For the text-containing cell, return its midpoint in [X, Y] coordinate format. 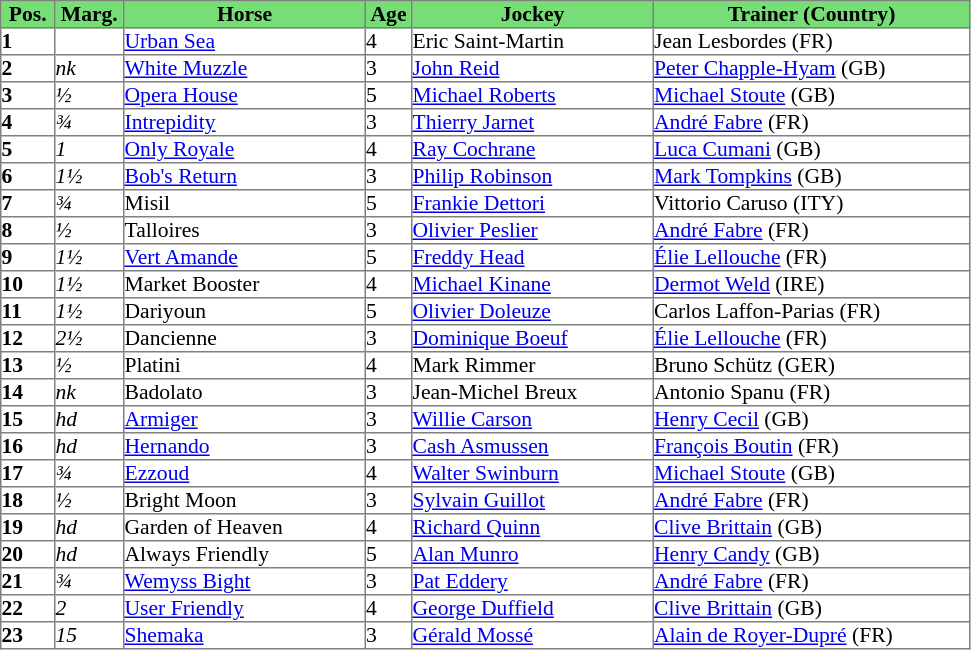
Eric Saint-Martin [533, 42]
Luca Cumani (GB) [811, 150]
Ezzoud [245, 474]
Trainer (Country) [811, 14]
Armiger [245, 420]
Dancienne [245, 338]
Henry Candy (GB) [811, 554]
14 [28, 392]
Dariyoun [245, 312]
Mark Rimmer [533, 366]
23 [28, 636]
Badolato [245, 392]
16 [28, 446]
Talloires [245, 230]
Olivier Doleuze [533, 312]
Olivier Peslier [533, 230]
Ray Cochrane [533, 150]
21 [28, 582]
Dermot Weld (IRE) [811, 284]
Sylvain Guillot [533, 500]
Jean Lesbordes (FR) [811, 42]
20 [28, 554]
10 [28, 284]
Richard Quinn [533, 528]
John Reid [533, 68]
Michael Kinane [533, 284]
12 [28, 338]
Bright Moon [245, 500]
Hernando [245, 446]
Thierry Jarnet [533, 122]
Vittorio Caruso (ITY) [811, 204]
Freddy Head [533, 258]
Garden of Heaven [245, 528]
Pos. [28, 14]
13 [28, 366]
Michael Roberts [533, 96]
Henry Cecil (GB) [811, 420]
Walter Swinburn [533, 474]
Bob's Return [245, 176]
19 [28, 528]
Jockey [533, 14]
Only Royale [245, 150]
Misil [245, 204]
Peter Chapple-Hyam (GB) [811, 68]
Carlos Laffon-Parias (FR) [811, 312]
Antonio Spanu (FR) [811, 392]
Horse [245, 14]
2½ [90, 338]
Platini [245, 366]
White Muzzle [245, 68]
Jean-Michel Breux [533, 392]
9 [28, 258]
Willie Carson [533, 420]
George Duffield [533, 608]
François Boutin (FR) [811, 446]
Wemyss Bight [245, 582]
Age [388, 14]
Shemaka [245, 636]
Marg. [90, 14]
Intrepidity [245, 122]
7 [28, 204]
17 [28, 474]
22 [28, 608]
User Friendly [245, 608]
Pat Eddery [533, 582]
Dominique Boeuf [533, 338]
18 [28, 500]
Alain de Royer-Dupré (FR) [811, 636]
6 [28, 176]
Frankie Dettori [533, 204]
Mark Tompkins (GB) [811, 176]
Urban Sea [245, 42]
Vert Amande [245, 258]
Philip Robinson [533, 176]
Market Booster [245, 284]
11 [28, 312]
Always Friendly [245, 554]
Alan Munro [533, 554]
Bruno Schütz (GER) [811, 366]
Cash Asmussen [533, 446]
8 [28, 230]
Opera House [245, 96]
Gérald Mossé [533, 636]
